For the text-containing cell, return its midpoint in (x, y) coordinate format. 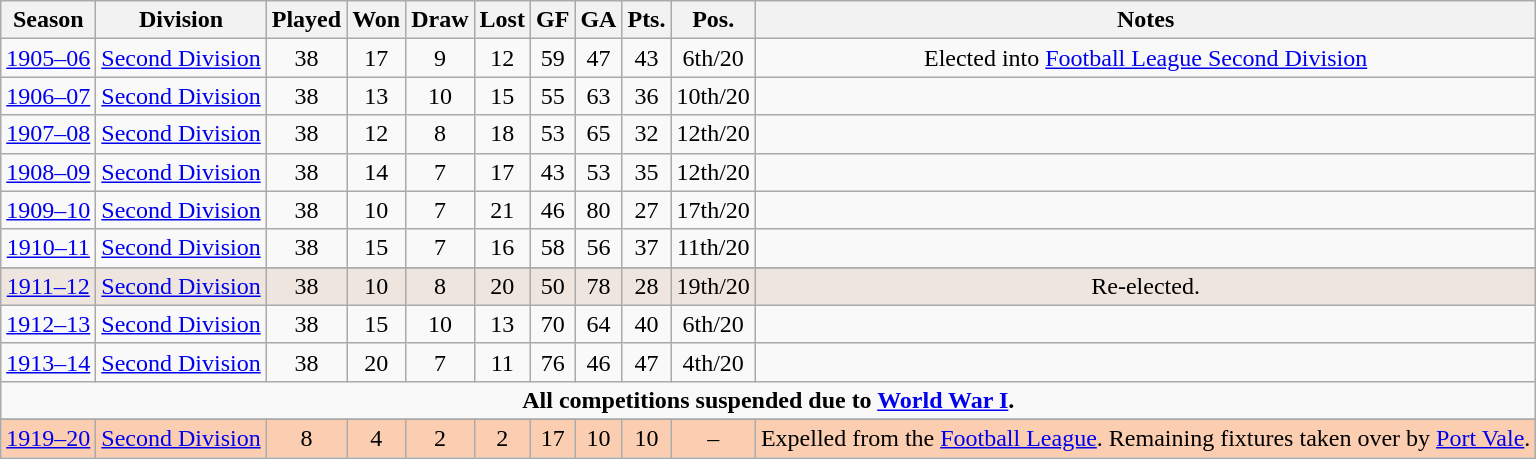
32 (646, 134)
78 (598, 286)
35 (646, 172)
Re-elected. (1145, 286)
Expelled from the Football League. Remaining fixtures taken over by Port Vale. (1145, 438)
Pts. (646, 20)
4th/20 (713, 362)
70 (552, 324)
19th/20 (713, 286)
Elected into Football League Second Division (1145, 58)
14 (376, 172)
Draw (440, 20)
Division (181, 20)
40 (646, 324)
36 (646, 96)
16 (502, 248)
11 (502, 362)
1913–14 (48, 362)
58 (552, 248)
27 (646, 210)
76 (552, 362)
GA (598, 20)
18 (502, 134)
Won (376, 20)
1905–06 (48, 58)
1919–20 (48, 438)
Season (48, 20)
Pos. (713, 20)
9 (440, 58)
1912–13 (48, 324)
Lost (502, 20)
1908–09 (48, 172)
65 (598, 134)
63 (598, 96)
50 (552, 286)
37 (646, 248)
Notes (1145, 20)
Played (306, 20)
All competitions suspended due to World War I. (768, 400)
1906–07 (48, 96)
80 (598, 210)
56 (598, 248)
1907–08 (48, 134)
59 (552, 58)
1911–12 (48, 286)
64 (598, 324)
17th/20 (713, 210)
1910–11 (48, 248)
55 (552, 96)
4 (376, 438)
10th/20 (713, 96)
GF (552, 20)
1909–10 (48, 210)
21 (502, 210)
28 (646, 286)
11th/20 (713, 248)
– (713, 438)
